From the cell containing the given text, extract its center point as (x, y) coordinate. 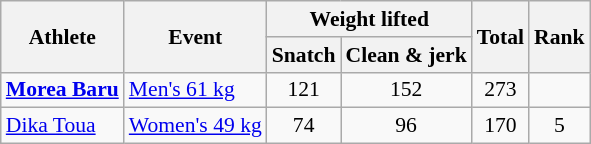
Clean & jerk (406, 55)
74 (304, 126)
Snatch (304, 55)
121 (304, 90)
273 (500, 90)
96 (406, 126)
Rank (560, 36)
Event (196, 36)
152 (406, 90)
5 (560, 126)
Total (500, 36)
Dika Toua (62, 126)
Athlete (62, 36)
170 (500, 126)
Women's 49 kg (196, 126)
Men's 61 kg (196, 90)
Morea Baru (62, 90)
Weight lifted (370, 19)
